Return the [x, y] coordinate for the center point of the cell that contains the specified text.  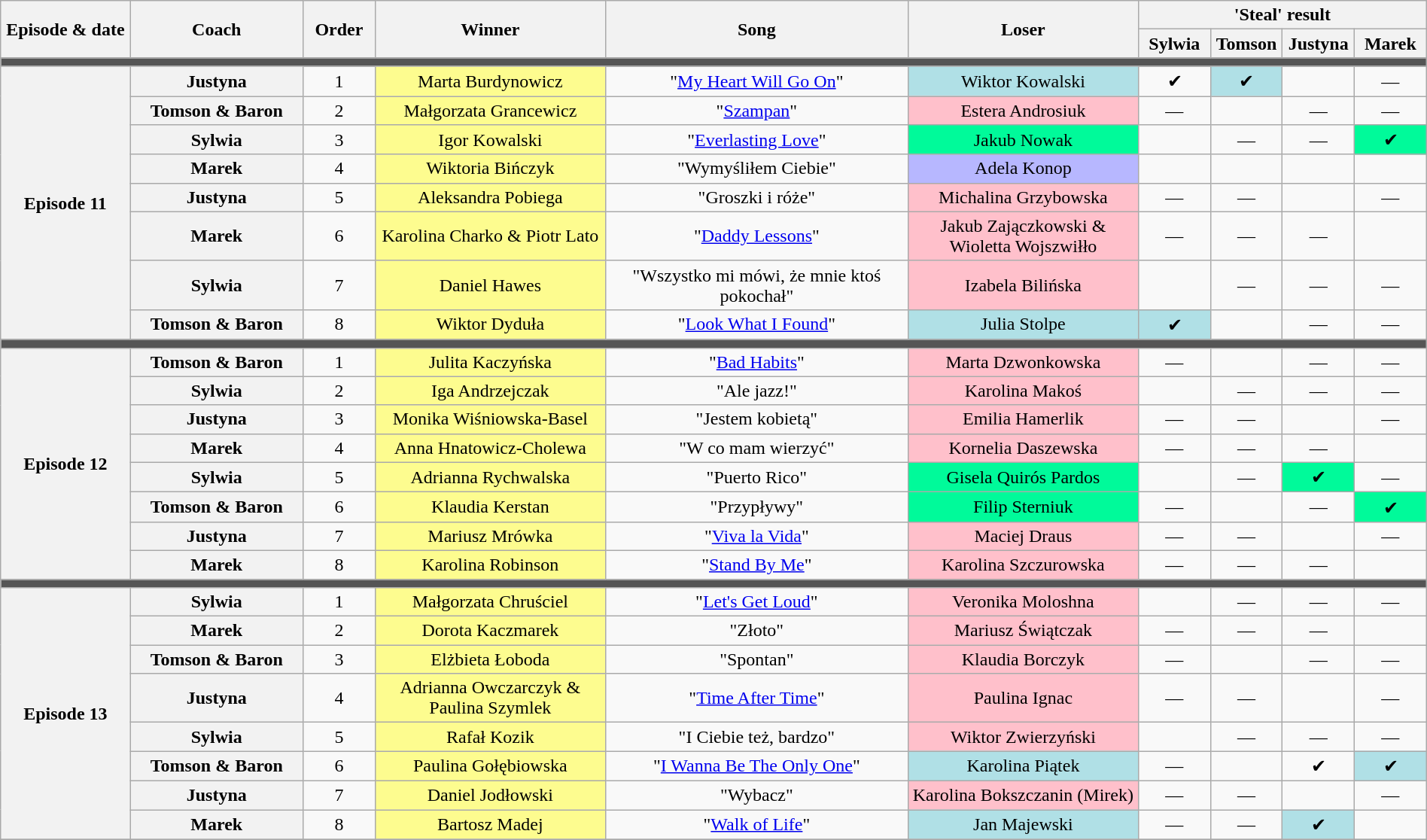
Veronika Moloshna [1023, 602]
Wiktor Kowalski [1023, 81]
Bartosz Madej [490, 825]
Izabela Bilińska [1023, 285]
"Time After Time" [756, 698]
Anna Hnatowicz-Cholewa [490, 448]
Episode & date [65, 29]
Paulina Ignac [1023, 698]
Karolina Robinson [490, 565]
"Groszki i róże" [756, 197]
Wiktoria Bińczyk [490, 169]
Mariusz Mrówka [490, 536]
Marta Dzwonkowska [1023, 362]
"Ale jazz!" [756, 391]
"Wszystko mi mówi, że mnie ktoś pokochał" [756, 285]
"Bad Habits" [756, 362]
Wiktor Zwierzyński [1023, 737]
"I Ciebie też, bardzo" [756, 737]
"Look What I Found" [756, 324]
Jakub Zajączkowski & Wioletta Wojszwiłło [1023, 236]
"Przypływy" [756, 507]
Winner [490, 29]
Estera Androsiuk [1023, 111]
Marta Burdynowicz [490, 81]
Loser [1023, 29]
Małgorzata Chruściel [490, 602]
Karolina Charko & Piotr Lato [490, 236]
Gisela Quirós Pardos [1023, 477]
Tomson [1246, 44]
'Steal' result [1282, 15]
Adela Konop [1023, 169]
"Wybacz" [756, 795]
"Walk of Life" [756, 825]
"I Wanna Be The Only One" [756, 766]
"Wymyśliłem Ciebie" [756, 169]
Filip Sterniuk [1023, 507]
Igor Kowalski [490, 140]
Kornelia Daszewska [1023, 448]
"Jestem kobietą" [756, 419]
"Viva la Vida" [756, 536]
Song [756, 29]
Adrianna Owczarczyk & Paulina Szymlek [490, 698]
Iga Andrzejczak [490, 391]
Daniel Jodłowski [490, 795]
"Szampan" [756, 111]
Maciej Draus [1023, 536]
Karolina Szczurowska [1023, 565]
Małgorzata Grancewicz [490, 111]
Mariusz Świątczak [1023, 631]
Julita Kaczyńska [490, 362]
Karolina Makoś [1023, 391]
"Daddy Lessons" [756, 236]
"Let's Get Loud" [756, 602]
Klaudia Borczyk [1023, 659]
Elżbieta Łoboda [490, 659]
Daniel Hawes [490, 285]
Monika Wiśniowska-Basel [490, 419]
Adrianna Rychwalska [490, 477]
Klaudia Kerstan [490, 507]
Paulina Gołębiowska [490, 766]
Wiktor Dyduła [490, 324]
"Stand By Me" [756, 565]
"Everlasting Love" [756, 140]
Rafał Kozik [490, 737]
Episode 12 [65, 464]
Julia Stolpe [1023, 324]
Dorota Kaczmarek [490, 631]
Jan Majewski [1023, 825]
"Złoto" [756, 631]
"W co mam wierzyć" [756, 448]
Episode 11 [65, 203]
Episode 13 [65, 714]
Order [339, 29]
Aleksandra Pobiega [490, 197]
Michalina Grzybowska [1023, 197]
Jakub Nowak [1023, 140]
Karolina Bokszczanin (Mirek) [1023, 795]
Karolina Piątek [1023, 766]
Emilia Hamerlik [1023, 419]
"Spontan" [756, 659]
"Puerto Rico" [756, 477]
Coach [217, 29]
"My Heart Will Go On" [756, 81]
